Scan for the cell matching the given text and deliver its (X, Y) coordinate at center. 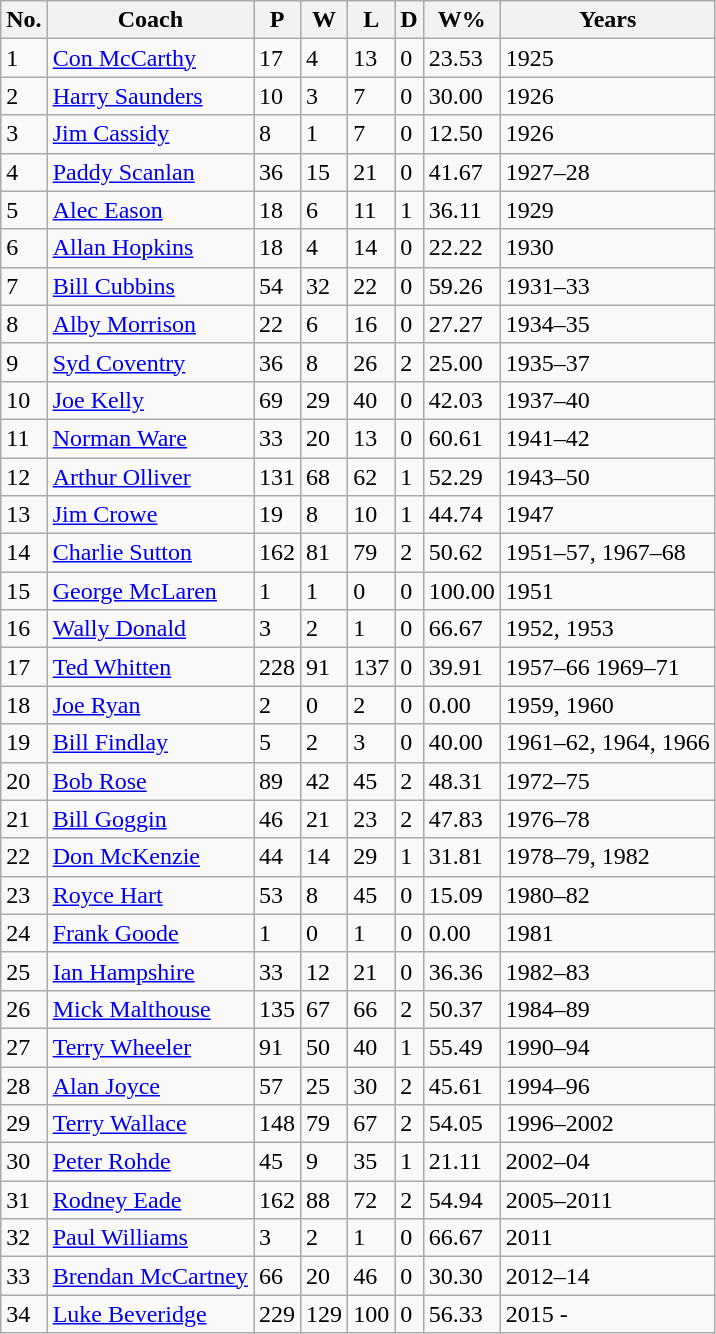
Rodney Eade (150, 1200)
100.00 (462, 591)
1934–35 (608, 324)
Brendan McCartney (150, 1276)
44.74 (462, 515)
30.00 (462, 96)
50.37 (462, 1009)
1980–82 (608, 895)
1961–62, 1964, 1966 (608, 743)
12.50 (462, 134)
W (324, 20)
Joe Kelly (150, 400)
39.91 (462, 667)
31.81 (462, 857)
Alan Joyce (150, 1085)
1984–89 (608, 1009)
89 (278, 781)
45.61 (462, 1085)
137 (372, 667)
Don McKenzie (150, 857)
Norman Ware (150, 438)
Terry Wallace (150, 1124)
56.33 (462, 1314)
42 (324, 781)
Years (608, 20)
1935–37 (608, 362)
Syd Coventry (150, 362)
57 (278, 1085)
1951–57, 1967–68 (608, 553)
Coach (150, 20)
Bill Cubbins (150, 286)
27 (24, 1047)
42.03 (462, 400)
44 (278, 857)
1982–83 (608, 971)
Bob Rose (150, 781)
1994–96 (608, 1085)
Wally Donald (150, 629)
L (372, 20)
Mick Malthouse (150, 1009)
Bill Goggin (150, 819)
228 (278, 667)
W% (462, 20)
1981 (608, 933)
Ted Whitten (150, 667)
1959, 1960 (608, 705)
54 (278, 286)
50 (324, 1047)
47.83 (462, 819)
229 (278, 1314)
Peter Rohde (150, 1162)
88 (324, 1200)
P (278, 20)
1927–28 (608, 172)
21.11 (462, 1162)
1947 (608, 515)
1925 (608, 58)
Arthur Olliver (150, 477)
72 (372, 1200)
1931–33 (608, 286)
1996–2002 (608, 1124)
1930 (608, 248)
36.11 (462, 210)
Charlie Sutton (150, 553)
D (409, 20)
148 (278, 1124)
1990–94 (608, 1047)
81 (324, 553)
69 (278, 400)
27.27 (462, 324)
22.22 (462, 248)
100 (372, 1314)
1929 (608, 210)
59.26 (462, 286)
31 (24, 1200)
129 (324, 1314)
68 (324, 477)
1978–79, 1982 (608, 857)
135 (278, 1009)
40.00 (462, 743)
Paul Williams (150, 1238)
1952, 1953 (608, 629)
2005–2011 (608, 1200)
Luke Beveridge (150, 1314)
Royce Hart (150, 895)
23.53 (462, 58)
No. (24, 20)
Ian Hampshire (150, 971)
1957–66 1969–71 (608, 667)
Frank Goode (150, 933)
52.29 (462, 477)
41.67 (462, 172)
2011 (608, 1238)
Alec Eason (150, 210)
1976–78 (608, 819)
15.09 (462, 895)
2015 - (608, 1314)
36.36 (462, 971)
1941–42 (608, 438)
1937–40 (608, 400)
30.30 (462, 1276)
55.49 (462, 1047)
Harry Saunders (150, 96)
131 (278, 477)
24 (24, 933)
54.94 (462, 1200)
Alby Morrison (150, 324)
Terry Wheeler (150, 1047)
54.05 (462, 1124)
60.61 (462, 438)
28 (24, 1085)
25.00 (462, 362)
2012–14 (608, 1276)
62 (372, 477)
Paddy Scanlan (150, 172)
Bill Findlay (150, 743)
1951 (608, 591)
35 (372, 1162)
48.31 (462, 781)
50.62 (462, 553)
34 (24, 1314)
1943–50 (608, 477)
Jim Crowe (150, 515)
1972–75 (608, 781)
Joe Ryan (150, 705)
Jim Cassidy (150, 134)
53 (278, 895)
Allan Hopkins (150, 248)
Con McCarthy (150, 58)
George McLaren (150, 591)
2002–04 (608, 1162)
